Determine the [X, Y] coordinate at the center of the cell enclosing the given text.  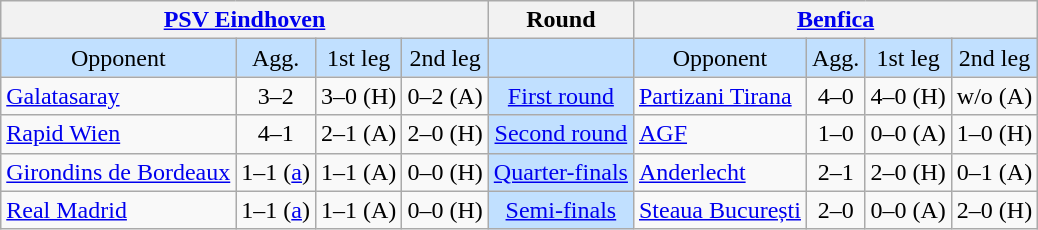
Benfica [835, 20]
AGF [720, 134]
4–0 [835, 96]
Anderlecht [720, 172]
2–1 [835, 172]
w/o (A) [994, 96]
3–2 [276, 96]
3–0 (H) [358, 96]
1–0 (H) [994, 134]
1–0 [835, 134]
2–1 (A) [358, 134]
Round [560, 20]
2–0 [835, 210]
Semi-finals [560, 210]
4–1 [276, 134]
Steaua București [720, 210]
Real Madrid [118, 210]
First round [560, 96]
Galatasaray [118, 96]
PSV Eindhoven [245, 20]
Rapid Wien [118, 134]
Second round [560, 134]
4–0 (H) [908, 96]
0–2 (A) [445, 96]
Quarter-finals [560, 172]
Partizani Tirana [720, 96]
0–1 (A) [994, 172]
Girondins de Bordeaux [118, 172]
